From the cell containing the given text, extract its center point as (X, Y) coordinate. 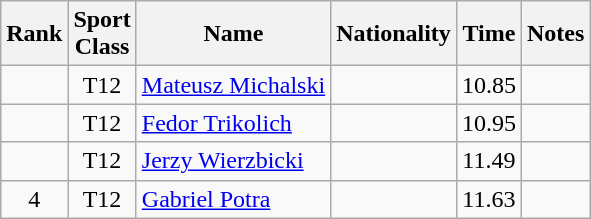
Rank (34, 34)
4 (34, 199)
Jerzy Wierzbicki (233, 161)
11.63 (488, 199)
Name (233, 34)
SportClass (102, 34)
Mateusz Michalski (233, 85)
10.85 (488, 85)
11.49 (488, 161)
Fedor Trikolich (233, 123)
Notes (555, 34)
10.95 (488, 123)
Nationality (394, 34)
Gabriel Potra (233, 199)
Time (488, 34)
